Extract the [X, Y] coordinate from the center of the cell holding the provided text.  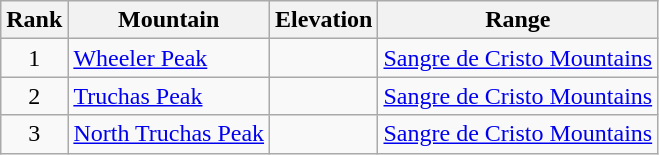
Wheeler Peak [169, 58]
3 [34, 134]
2 [34, 96]
Truchas Peak [169, 96]
Elevation [324, 20]
Rank [34, 20]
Mountain [169, 20]
North Truchas Peak [169, 134]
1 [34, 58]
Range [518, 20]
